Provide the [x, y] coordinate of the cell's center where the given text is located.  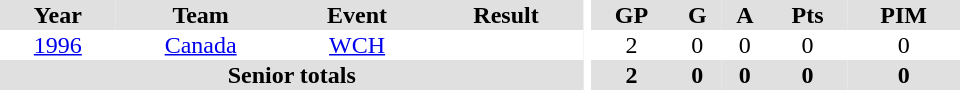
Pts [808, 15]
PIM [904, 15]
Year [58, 15]
GP [631, 15]
Result [506, 15]
WCH [358, 45]
Senior totals [292, 75]
A [745, 15]
Canada [201, 45]
Event [358, 15]
G [698, 15]
Team [201, 15]
1996 [58, 45]
